Extract the (X, Y) coordinate from the center of the cell holding the provided text.  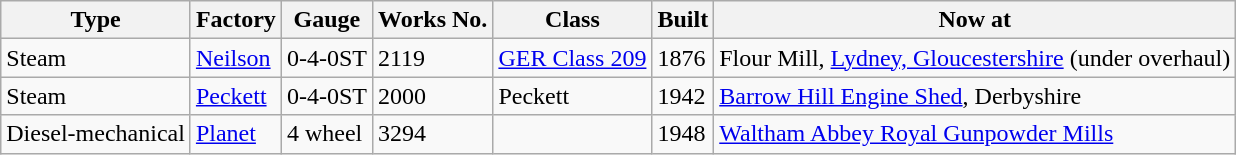
Flour Mill, Lydney, Gloucestershire (under overhaul) (975, 58)
Class (572, 20)
Planet (236, 134)
Now at (975, 20)
1876 (683, 58)
4 wheel (326, 134)
Barrow Hill Engine Shed, Derbyshire (975, 96)
GER Class 209 (572, 58)
Gauge (326, 20)
1948 (683, 134)
Type (96, 20)
Diesel-mechanical (96, 134)
Works No. (432, 20)
2119 (432, 58)
2000 (432, 96)
Neilson (236, 58)
Factory (236, 20)
Waltham Abbey Royal Gunpowder Mills (975, 134)
3294 (432, 134)
1942 (683, 96)
Built (683, 20)
